Search for the cell housing the specified text and yield its [x, y] center coordinate. 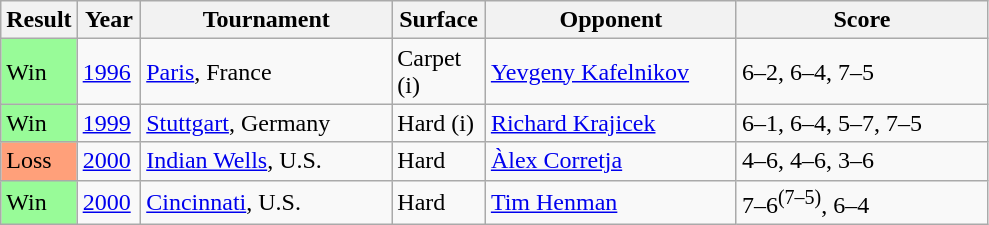
Yevgeny Kafelnikov [610, 72]
Year [109, 20]
1996 [109, 72]
Surface [439, 20]
Stuttgart, Germany [266, 123]
4–6, 4–6, 3–6 [862, 161]
7–6(7–5), 6–4 [862, 202]
Richard Krajicek [610, 123]
Tim Henman [610, 202]
Hard (i) [439, 123]
Opponent [610, 20]
Score [862, 20]
Indian Wells, U.S. [266, 161]
Àlex Corretja [610, 161]
6–2, 6–4, 7–5 [862, 72]
Tournament [266, 20]
Carpet (i) [439, 72]
Cincinnati, U.S. [266, 202]
6–1, 6–4, 5–7, 7–5 [862, 123]
Loss [39, 161]
1999 [109, 123]
Result [39, 20]
Paris, France [266, 72]
